For the text-containing cell, return its midpoint in (X, Y) coordinate format. 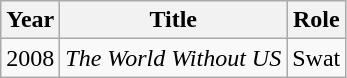
Swat (316, 58)
Role (316, 20)
Year (30, 20)
2008 (30, 58)
The World Without US (174, 58)
Title (174, 20)
